Identify which cell holds the provided text, then report its [X, Y] central coordinate. 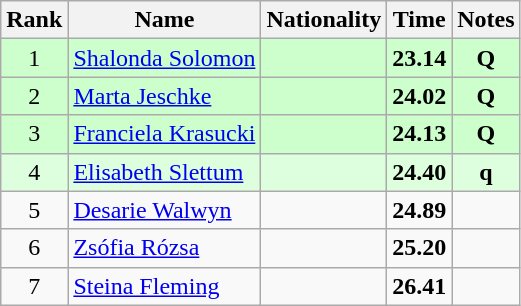
Notes [486, 20]
6 [34, 248]
Nationality [324, 20]
7 [34, 286]
24.40 [420, 172]
25.20 [420, 248]
Marta Jeschke [164, 96]
24.02 [420, 96]
24.13 [420, 134]
Shalonda Solomon [164, 58]
24.89 [420, 210]
Elisabeth Slettum [164, 172]
1 [34, 58]
Franciela Krasucki [164, 134]
Desarie Walwyn [164, 210]
4 [34, 172]
5 [34, 210]
q [486, 172]
Zsófia Rózsa [164, 248]
Steina Fleming [164, 286]
Time [420, 20]
Rank [34, 20]
23.14 [420, 58]
2 [34, 96]
26.41 [420, 286]
Name [164, 20]
3 [34, 134]
